Search for the cell housing the specified text and yield its [x, y] center coordinate. 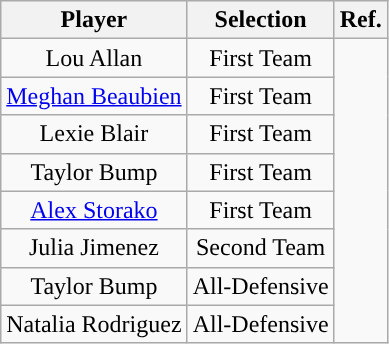
Alex Storako [94, 210]
Second Team [260, 248]
Lexie Blair [94, 134]
Player [94, 20]
Lou Allan [94, 58]
Meghan Beaubien [94, 96]
Ref. [360, 20]
Selection [260, 20]
Natalia Rodriguez [94, 324]
Julia Jimenez [94, 248]
